Scan for the cell matching the given text and deliver its [X, Y] coordinate at center. 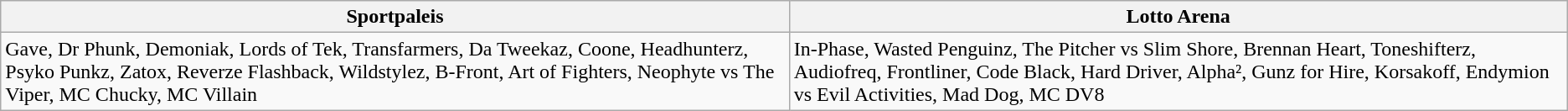
Lotto Arena [1178, 17]
Sportpaleis [395, 17]
